Pinpoint the cell where the given text exists, returning its (x, y) midpoint coordinate. 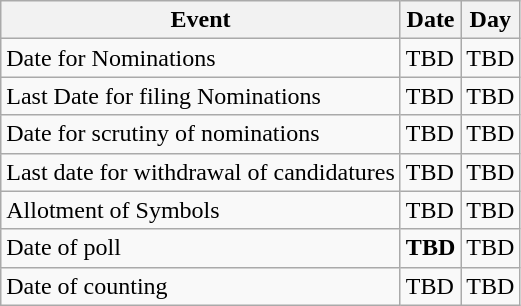
Allotment of Symbols (201, 210)
Last Date for filing Nominations (201, 96)
Date for Nominations (201, 58)
Date of poll (201, 248)
Date for scrutiny of nominations (201, 134)
Day (490, 20)
Last date for withdrawal of candidatures (201, 172)
Date (430, 20)
Date of counting (201, 286)
Event (201, 20)
